Output the (x, y) coordinate of the center of the cell containing the given text.  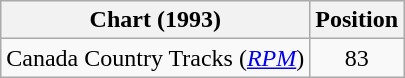
Position (357, 20)
Canada Country Tracks (RPM) (156, 58)
83 (357, 58)
Chart (1993) (156, 20)
